From the cell containing the given text, extract its center point as (x, y) coordinate. 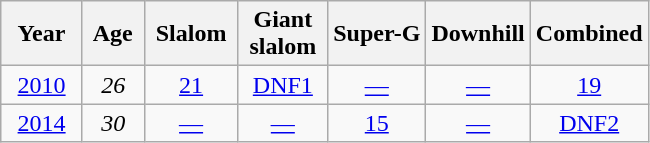
30 (113, 123)
DNF2 (589, 123)
Super-G (377, 34)
21 (191, 85)
2014 (42, 123)
15 (377, 123)
19 (589, 85)
Combined (589, 34)
Slalom (191, 34)
26 (113, 85)
2010 (42, 85)
Giant slalom (283, 34)
DNF1 (283, 85)
Downhill (478, 34)
Year (42, 34)
Age (113, 34)
